Find where the given text appears and provide that cell's center as [x, y] coordinate. 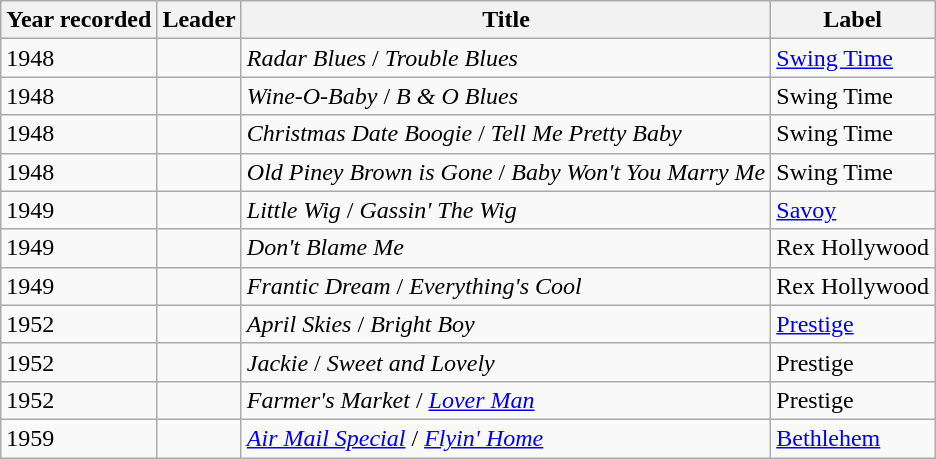
Don't Blame Me [506, 248]
Savoy [853, 210]
Air Mail Special / Flyin' Home [506, 438]
1959 [79, 438]
April Skies / Bright Boy [506, 324]
Radar Blues / Trouble Blues [506, 58]
Leader [199, 20]
Old Piney Brown is Gone / Baby Won't You Marry Me [506, 172]
Bethlehem [853, 438]
Little Wig / Gassin' The Wig [506, 210]
Label [853, 20]
Title [506, 20]
Farmer's Market / Lover Man [506, 400]
Wine-O-Baby / B & O Blues [506, 96]
Jackie / Sweet and Lovely [506, 362]
Christmas Date Boogie / Tell Me Pretty Baby [506, 134]
Frantic Dream / Everything's Cool [506, 286]
Year recorded [79, 20]
